Extract the [x, y] coordinate from the center of the cell holding the provided text.  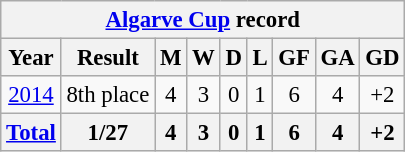
M [171, 58]
Algarve Cup record [203, 20]
2014 [31, 95]
1/27 [108, 133]
GA [338, 58]
Year [31, 58]
Result [108, 58]
8th place [108, 95]
GD [382, 58]
Total [31, 133]
D [234, 58]
GF [294, 58]
W [204, 58]
L [260, 58]
